For the text-containing cell, return its midpoint in (x, y) coordinate format. 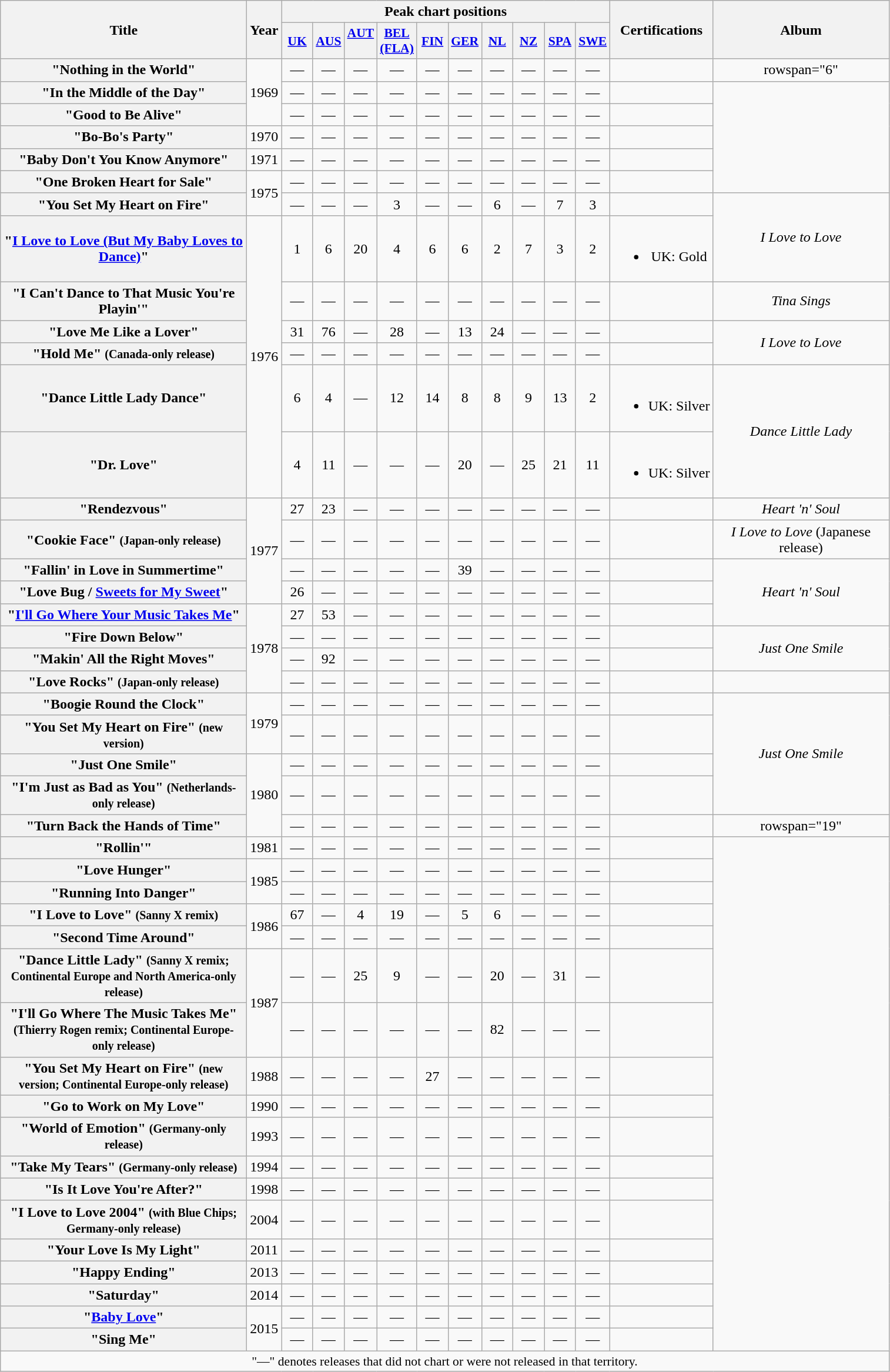
92 (328, 659)
NZ (528, 41)
"Good to Be Alive" (123, 115)
1985 (265, 882)
"Second Time Around" (123, 937)
1990 (265, 1106)
"Happy Ending" (123, 1272)
SPA (560, 41)
1986 (265, 926)
1971 (265, 159)
"Dance Little Lady" (Sanny X remix; Continental Europe and North America-only release) (123, 976)
1969 (265, 92)
"Sing Me" (123, 1340)
rowspan="19" (801, 825)
2015 (265, 1328)
"Just One Smile" (123, 765)
1998 (265, 1189)
"Baby Don't You Know Anymore" (123, 159)
GER (464, 41)
19 (397, 915)
"I Love to Love (But My Baby Loves to Dance)" (123, 248)
12 (397, 399)
"I'll Go Where The Music Takes Me" (Thierry Rogen remix; Continental Europe-only release) (123, 1030)
"I Love to Love 2004" (with Blue Chips; Germany-only release) (123, 1220)
23 (328, 509)
21 (560, 465)
"Rendezvous" (123, 509)
"One Broken Heart for Sale" (123, 182)
1993 (265, 1136)
"Baby Love" (123, 1317)
BEL (FLA) (397, 41)
Album (801, 29)
"You Set My Heart on Fire" (new version) (123, 734)
"Love Rocks" (Japan-only release) (123, 682)
1980 (265, 795)
AUT (361, 41)
"World of Emotion" (Germany-only release) (123, 1136)
"Love Hunger" (123, 870)
14 (433, 399)
"Love Bug / Sweets for My Sweet" (123, 592)
5 (464, 915)
SWE (593, 41)
53 (328, 615)
UK: Gold (661, 248)
39 (464, 570)
1988 (265, 1076)
"Boogie Round the Clock" (123, 704)
"Turn Back the Hands of Time" (123, 825)
1994 (265, 1167)
2011 (265, 1250)
2014 (265, 1294)
"Is It Love You're After?" (123, 1189)
"Bo-Bo's Party" (123, 137)
Title (123, 29)
"Rollin'" (123, 848)
FIN (433, 41)
1 (297, 248)
"I'll Go Where Your Music Takes Me" (123, 615)
"Cookie Face" (Japan-only release) (123, 540)
"I'm Just as Bad as You" (Netherlands-only release) (123, 795)
"You Set My Heart on Fire" (new version; Continental Europe-only release) (123, 1076)
"Fire Down Below" (123, 637)
76 (328, 331)
"Makin' All the Right Moves" (123, 659)
"Saturday" (123, 1294)
AUS (328, 41)
2013 (265, 1272)
"Go to Work on My Love" (123, 1106)
"Running Into Danger" (123, 893)
"I Can't Dance to That Music You're Playin'" (123, 301)
"You Set My Heart on Fire" (123, 204)
1976 (265, 356)
"Hold Me" (Canada-only release) (123, 354)
1977 (265, 550)
"I Love to Love" (Sanny X remix) (123, 915)
NL (497, 41)
"In the Middle of the Day" (123, 92)
Year (265, 29)
67 (297, 915)
UK (297, 41)
24 (497, 331)
26 (297, 592)
"Take My Tears" (Germany-only release) (123, 1167)
Certifications (661, 29)
"—" denotes releases that did not chart or were not released in that territory. (444, 1361)
1970 (265, 137)
"Love Me Like a Lover" (123, 331)
1979 (265, 723)
"Your Love Is My Light" (123, 1250)
Peak chart positions (446, 12)
1981 (265, 848)
"Dance Little Lady Dance" (123, 399)
rowspan="6" (801, 70)
Dance Little Lady (801, 432)
2004 (265, 1220)
1975 (265, 193)
28 (397, 331)
1987 (265, 1003)
82 (497, 1030)
1978 (265, 648)
Tina Sings (801, 301)
"Dr. Love" (123, 465)
"Nothing in the World" (123, 70)
"Fallin' in Love in Summertime" (123, 570)
I Love to Love (Japanese release) (801, 540)
